Detect which cell encompasses the target text, then output its (X, Y) center coordinate. 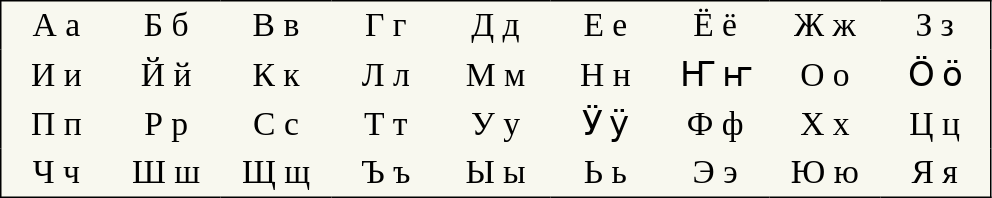
Ф ф (715, 124)
С с (276, 124)
Ҥ ҥ (715, 75)
Л л (386, 75)
У у (496, 124)
Ӧ ӧ (936, 75)
К к (276, 75)
Э э (715, 172)
Ё ё (715, 26)
Т т (386, 124)
Ю ю (825, 172)
В в (276, 26)
Ж ж (825, 26)
Р р (166, 124)
Ъ ъ (386, 172)
П п (56, 124)
М м (496, 75)
Ӱ ӱ (605, 124)
Х х (825, 124)
Щ щ (276, 172)
Й й (166, 75)
И и (56, 75)
Ц ц (936, 124)
Ы ы (496, 172)
З з (936, 26)
Ч ч (56, 172)
Я я (936, 172)
Е е (605, 26)
Б б (166, 26)
Ь ь (605, 172)
А а (56, 26)
Г г (386, 26)
О о (825, 75)
Д д (496, 26)
Н н (605, 75)
Ш ш (166, 172)
